For the text-containing cell, return its midpoint in [X, Y] coordinate format. 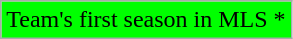
Team's first season in MLS * [146, 20]
